Return the [X, Y] coordinate for the center point of the cell that contains the specified text.  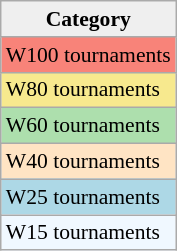
W25 tournaments [88, 197]
Category [88, 19]
W100 tournaments [88, 55]
W40 tournaments [88, 162]
W60 tournaments [88, 126]
W80 tournaments [88, 90]
W15 tournaments [88, 233]
